From the cell containing the given text, extract its center point as (x, y) coordinate. 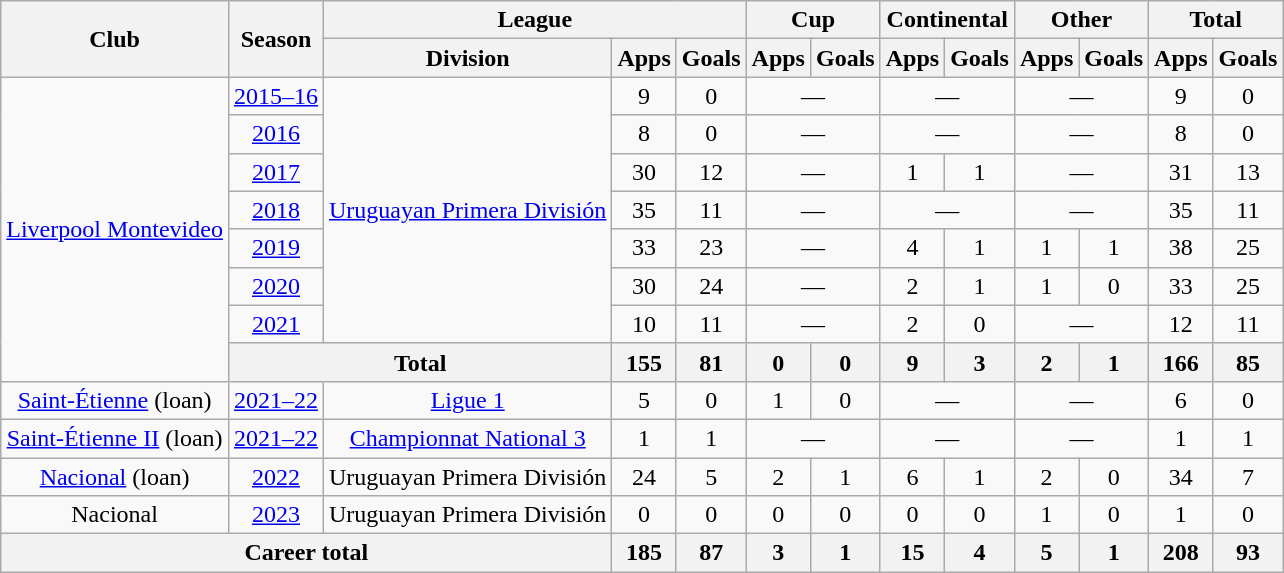
Nacional (loan) (115, 477)
Club (115, 39)
2015–16 (276, 96)
Division (468, 58)
Liverpool Montevideo (115, 229)
2016 (276, 134)
League (536, 20)
2018 (276, 210)
155 (644, 362)
2017 (276, 172)
87 (711, 553)
15 (912, 553)
93 (1248, 553)
31 (1181, 172)
81 (711, 362)
85 (1248, 362)
34 (1181, 477)
2023 (276, 515)
13 (1248, 172)
Ligue 1 (468, 400)
166 (1181, 362)
2020 (276, 286)
38 (1181, 248)
Nacional (115, 515)
7 (1248, 477)
Cup (813, 20)
23 (711, 248)
Other (1081, 20)
Season (276, 39)
Career total (306, 553)
185 (644, 553)
10 (644, 324)
2019 (276, 248)
208 (1181, 553)
Saint-Étienne II (loan) (115, 438)
Saint-Étienne (loan) (115, 400)
2022 (276, 477)
Continental (947, 20)
Championnat National 3 (468, 438)
2021 (276, 324)
